Locate the cell with the specified text and output its (X, Y) center coordinate. 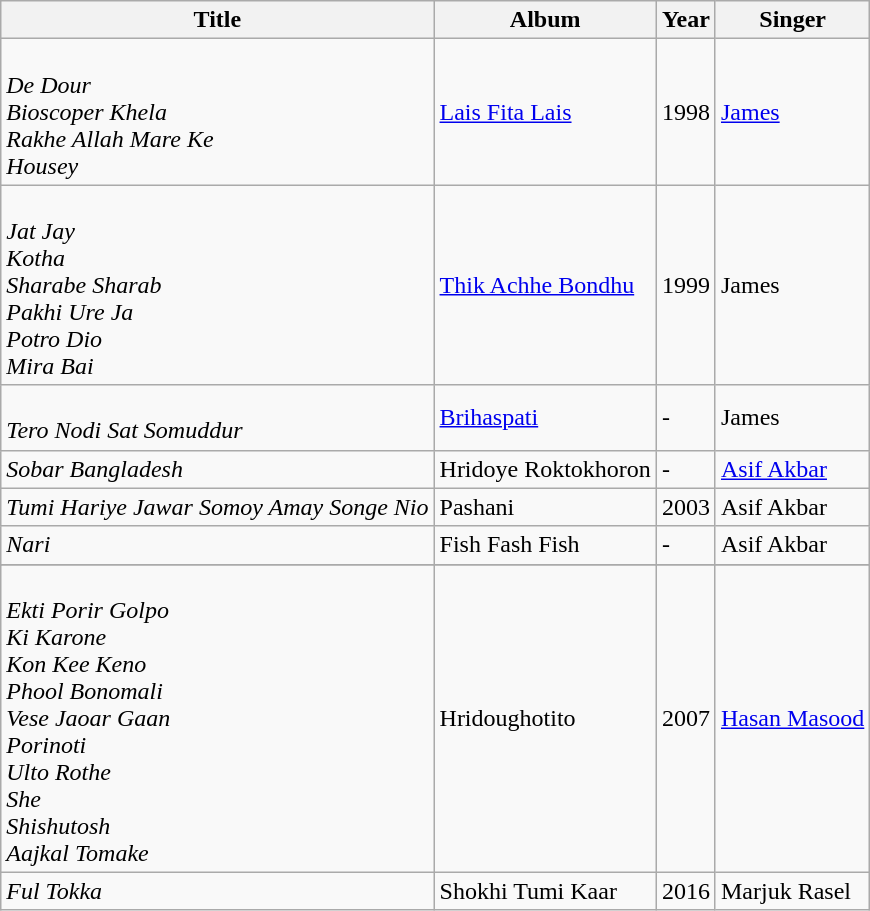
2016 (686, 891)
Marjuk Rasel (792, 891)
Hridoye Roktokhoron (545, 469)
2007 (686, 718)
Tero Nodi Sat Somuddur (218, 418)
Year (686, 20)
Thik Achhe Bondhu (545, 285)
Hasan Masood (792, 718)
Ekti Porir Golpo Ki Karone Kon Kee Keno Phool Bonomali Vese Jaoar Gaan Porinoti Ulto Rothe She Shishutosh Aajkal Tomake (218, 718)
Singer (792, 20)
Sobar Bangladesh (218, 469)
2003 (686, 507)
Fish Fash Fish (545, 545)
Lais Fita Lais (545, 112)
1999 (686, 285)
Shokhi Tumi Kaar (545, 891)
Album (545, 20)
Jat Jay Kotha Sharabe Sharab Pakhi Ure Ja Potro Dio Mira Bai (218, 285)
Brihaspati (545, 418)
Ful Tokka (218, 891)
De Dour Bioscoper Khela Rakhe Allah Mare Ke Housey (218, 112)
1998 (686, 112)
Title (218, 20)
Tumi Hariye Jawar Somoy Amay Songe Nio (218, 507)
Pashani (545, 507)
Nari (218, 545)
Hridoughotito (545, 718)
